Return [X, Y] of the center of cell containing provided text 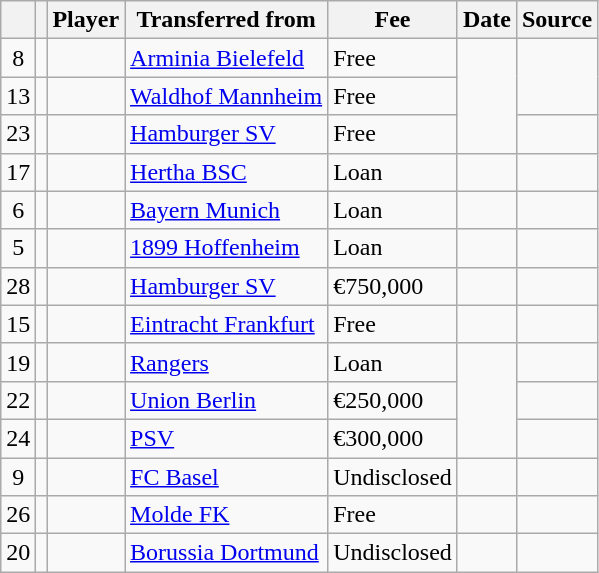
Arminia Bielefeld [226, 58]
28 [18, 286]
€250,000 [393, 400]
Hertha BSC [226, 172]
20 [18, 553]
17 [18, 172]
6 [18, 210]
PSV [226, 438]
€300,000 [393, 438]
Molde FK [226, 515]
24 [18, 438]
Waldhof Mannheim [226, 96]
Source [556, 20]
Bayern Munich [226, 210]
1899 Hoffenheim [226, 248]
€750,000 [393, 286]
Player [86, 20]
26 [18, 515]
23 [18, 134]
22 [18, 400]
5 [18, 248]
Transferred from [226, 20]
Fee [393, 20]
Union Berlin [226, 400]
Date [486, 20]
9 [18, 477]
15 [18, 324]
FC Basel [226, 477]
13 [18, 96]
Eintracht Frankfurt [226, 324]
19 [18, 362]
8 [18, 58]
Rangers [226, 362]
Borussia Dortmund [226, 553]
